Output the (x, y) coordinate of the center of the cell containing the given text.  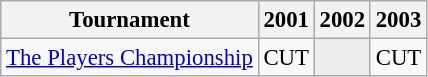
Tournament (130, 20)
2002 (342, 20)
The Players Championship (130, 58)
2001 (286, 20)
2003 (398, 20)
